Find where the given text appears and provide that cell's center as [x, y] coordinate. 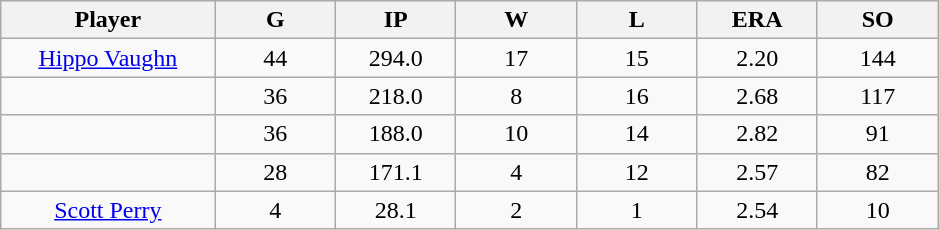
28 [275, 172]
144 [878, 58]
IP [395, 20]
Hippo Vaughn [108, 58]
44 [275, 58]
Player [108, 20]
1 [636, 210]
2.20 [757, 58]
8 [516, 96]
SO [878, 20]
17 [516, 58]
G [275, 20]
12 [636, 172]
2.68 [757, 96]
294.0 [395, 58]
2.82 [757, 134]
117 [878, 96]
82 [878, 172]
ERA [757, 20]
218.0 [395, 96]
14 [636, 134]
Scott Perry [108, 210]
2.54 [757, 210]
28.1 [395, 210]
L [636, 20]
16 [636, 96]
W [516, 20]
2.57 [757, 172]
2 [516, 210]
15 [636, 58]
91 [878, 134]
171.1 [395, 172]
188.0 [395, 134]
